Determine the [X, Y] coordinate at the center of the cell enclosing the given text.  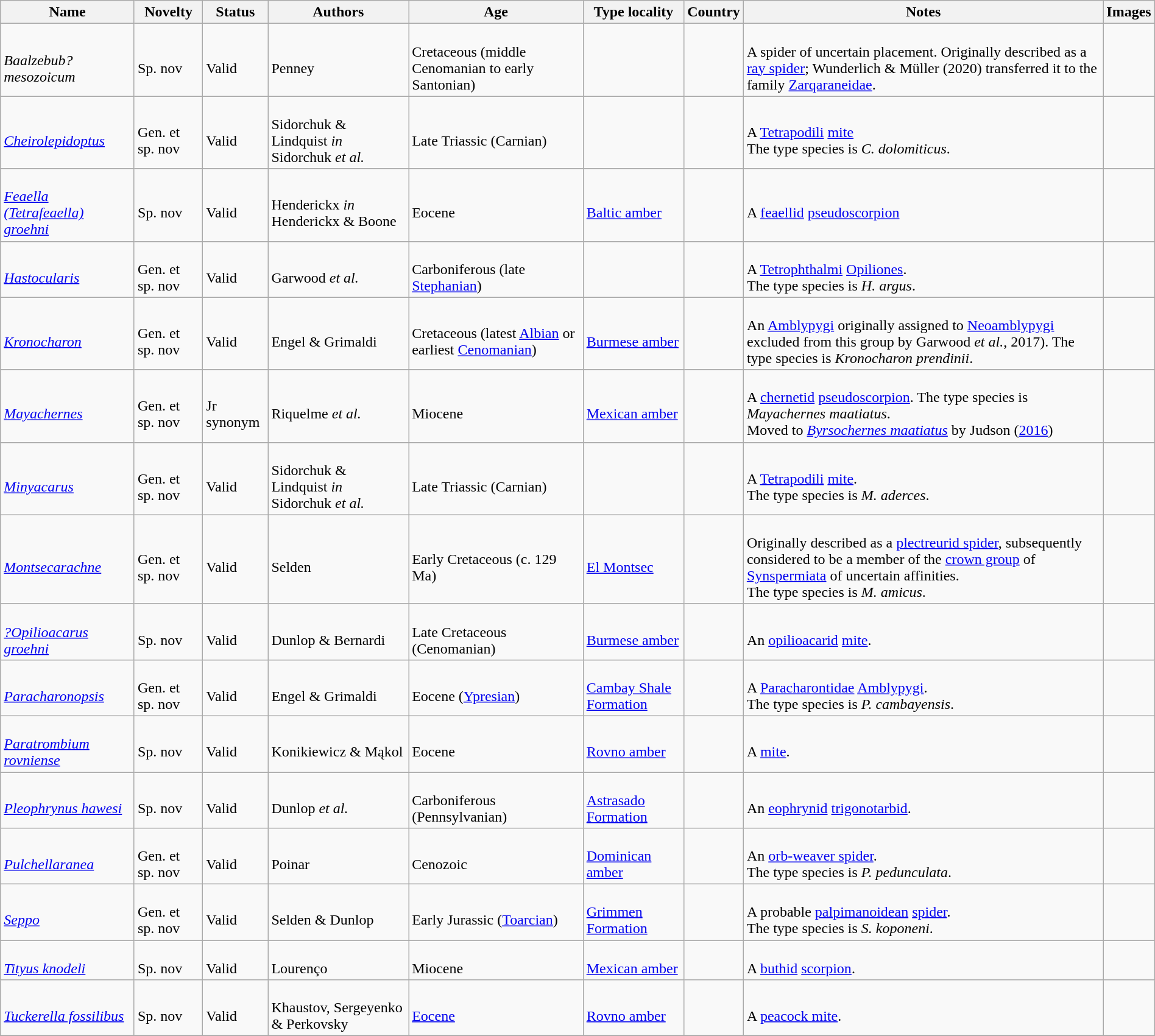
An opilioacarid mite. [923, 632]
An eophrynid trigonotarbid. [923, 800]
Konikiewicz & Mąkol [339, 744]
A buthid scorpion. [923, 960]
Type locality [634, 12]
A Tetrapodili mite The type species is C. dolomiticus. [923, 133]
Mayachernes [68, 406]
El Montsec [634, 559]
Novelty [168, 12]
Lourenço [339, 960]
Images [1129, 12]
Selden [339, 559]
Country [714, 12]
A probable palpimanoidean spider. The type species is S. koponeni. [923, 912]
Baltic amber [634, 205]
A Tetrapodili mite. The type species is M. aderces. [923, 479]
Eocene (Ypresian) [496, 688]
Montsecarachne [68, 559]
Paracharonopsis [68, 688]
A mite. [923, 744]
Authors [339, 12]
Early Jurassic (Toarcian) [496, 912]
Pleophrynus hawesi [68, 800]
Late Cretaceous (Cenomanian) [496, 632]
Tuckerella fossilibus [68, 1008]
Cambay Shale Formation [634, 688]
Cheirolepidoptus [68, 133]
Poinar [339, 856]
Henderickx in Henderickx & Boone [339, 205]
Notes [923, 12]
A chernetid pseudoscorpion. The type species is Mayachernes maatiatus. Moved to Byrsochernes maatiatus by Judson (2016) [923, 406]
Feaella (Tetrafeaella) groehni [68, 205]
A spider of uncertain placement. Originally described as a ray spider; Wunderlich & Müller (2020) transferred it to the family Zarqaraneidae. [923, 60]
Tityus knodeli [68, 960]
Cenozoic [496, 856]
Hastocularis [68, 269]
Dunlop & Bernardi [339, 632]
Baalzebub? mesozoicum [68, 60]
A feaellid pseudoscorpion [923, 205]
A Paracharontidae Amblypygi. The type species is P. cambayensis. [923, 688]
An Amblypygi originally assigned to Neoamblypygi excluded from this group by Garwood et al., 2017). The type species is Kronocharon prendinii. [923, 334]
Kronocharon [68, 334]
Carboniferous (late Stephanian) [496, 269]
Cretaceous (latest Albian or earliest Cenomanian) [496, 334]
Garwood et al. [339, 269]
Jr synonym [235, 406]
Name [68, 12]
A Tetrophthalmi Opiliones. The type species is H. argus. [923, 269]
Grimmen Formation [634, 912]
Khaustov, Sergeyenko & Perkovsky [339, 1008]
Carboniferous (Pennsylvanian) [496, 800]
An orb-weaver spider. The type species is P. pedunculata. [923, 856]
A peacock mite. [923, 1008]
Cretaceous (middle Cenomanian to early Santonian) [496, 60]
Riquelme et al. [339, 406]
Penney [339, 60]
Astrasado Formation [634, 800]
Seppo [68, 912]
Paratrombium rovniense [68, 744]
Status [235, 12]
Dunlop et al. [339, 800]
Pulchellaranea [68, 856]
Early Cretaceous (c. 129 Ma) [496, 559]
?Opilioacarus groehni [68, 632]
Age [496, 12]
Minyacarus [68, 479]
Selden & Dunlop [339, 912]
Dominican amber [634, 856]
